Pinpoint the cell where the given text exists, returning its [X, Y] midpoint coordinate. 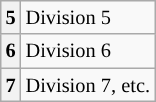
6 [11, 51]
7 [11, 85]
Division 5 [88, 17]
5 [11, 17]
Division 6 [88, 51]
Division 7, etc. [88, 85]
